Search for the cell housing the specified text and yield its (x, y) center coordinate. 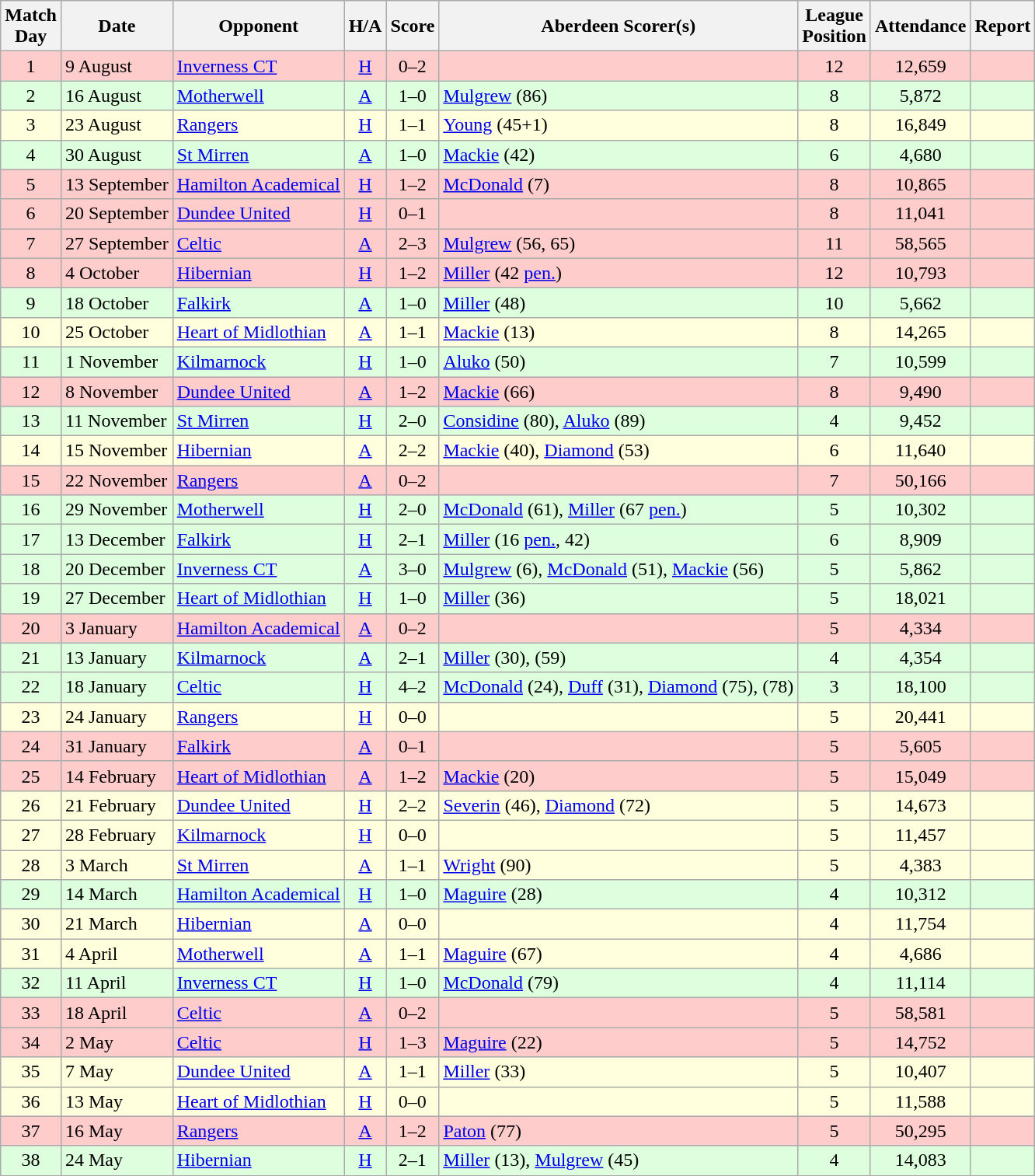
Maguire (22) (619, 1042)
14,265 (920, 332)
30 (31, 924)
37 (31, 1131)
13 December (117, 539)
5,662 (920, 302)
25 October (117, 332)
16 August (117, 96)
10,599 (920, 361)
33 (31, 1013)
McDonald (24), Duff (31), Diamond (75), (78) (619, 687)
Mulgrew (86) (619, 96)
18,021 (920, 598)
14,083 (920, 1160)
15 November (117, 451)
23 August (117, 125)
4,680 (920, 155)
Mackie (40), Diamond (53) (619, 451)
11 April (117, 983)
11,457 (920, 835)
20 (31, 628)
26 (31, 805)
21 March (117, 924)
2–3 (413, 243)
Mulgrew (6), McDonald (51), Mackie (56) (619, 569)
Miller (42 pen.) (619, 273)
11,114 (920, 983)
11 November (117, 421)
11,588 (920, 1101)
Miller (16 pen., 42) (619, 539)
24 (31, 746)
50,295 (920, 1131)
13 (31, 421)
Paton (77) (619, 1131)
Considine (80), Aluko (89) (619, 421)
38 (31, 1160)
15,049 (920, 776)
24 January (117, 717)
31 January (117, 746)
Mackie (66) (619, 391)
18 January (117, 687)
5,872 (920, 96)
29 (31, 895)
58,565 (920, 243)
27 September (117, 243)
15 (31, 480)
29 November (117, 510)
13 May (117, 1101)
4,383 (920, 865)
Miller (36) (619, 598)
11,041 (920, 214)
Severin (46), Diamond (72) (619, 805)
5,862 (920, 569)
32 (31, 983)
28 (31, 865)
11,640 (920, 451)
Report (1002, 26)
36 (31, 1101)
19 (31, 598)
25 (31, 776)
10,312 (920, 895)
10,865 (920, 184)
20 September (117, 214)
18 October (117, 302)
18 (31, 569)
58,581 (920, 1013)
Aluko (50) (619, 361)
2 (31, 96)
Mackie (20) (619, 776)
18,100 (920, 687)
4,686 (920, 954)
24 May (117, 1160)
Opponent (258, 26)
Aberdeen Scorer(s) (619, 26)
20 December (117, 569)
Young (45+1) (619, 125)
Score (413, 26)
5,605 (920, 746)
21 February (117, 805)
34 (31, 1042)
14 March (117, 895)
23 (31, 717)
20,441 (920, 717)
10,302 (920, 510)
18 April (117, 1013)
27 (31, 835)
Miller (48) (619, 302)
3 March (117, 865)
14 February (117, 776)
Mulgrew (56, 65) (619, 243)
Wright (90) (619, 865)
7 May (117, 1072)
16,849 (920, 125)
4 April (117, 954)
Date (117, 26)
35 (31, 1072)
10,407 (920, 1072)
11,754 (920, 924)
28 February (117, 835)
50,166 (920, 480)
17 (31, 539)
30 August (117, 155)
Miller (13), Mulgrew (45) (619, 1160)
31 (31, 954)
H/A (365, 26)
16 May (117, 1131)
13 January (117, 658)
4,334 (920, 628)
3–0 (413, 569)
Attendance (920, 26)
4 October (117, 273)
Miller (33) (619, 1072)
McDonald (7) (619, 184)
McDonald (79) (619, 983)
Mackie (42) (619, 155)
Maguire (67) (619, 954)
27 December (117, 598)
4–2 (413, 687)
1 November (117, 361)
21 (31, 658)
Mackie (13) (619, 332)
4,354 (920, 658)
9 August (117, 66)
3 January (117, 628)
Miller (30), (59) (619, 658)
13 September (117, 184)
9 (31, 302)
14,673 (920, 805)
LeaguePosition (835, 26)
9,452 (920, 421)
22 (31, 687)
9,490 (920, 391)
Match Day (31, 26)
McDonald (61), Miller (67 pen.) (619, 510)
12,659 (920, 66)
16 (31, 510)
8 November (117, 391)
8,909 (920, 539)
1–3 (413, 1042)
14 (31, 451)
14,752 (920, 1042)
2 May (117, 1042)
10,793 (920, 273)
1 (31, 66)
Maguire (28) (619, 895)
22 November (117, 480)
